Return [x, y] of the center of cell containing provided text 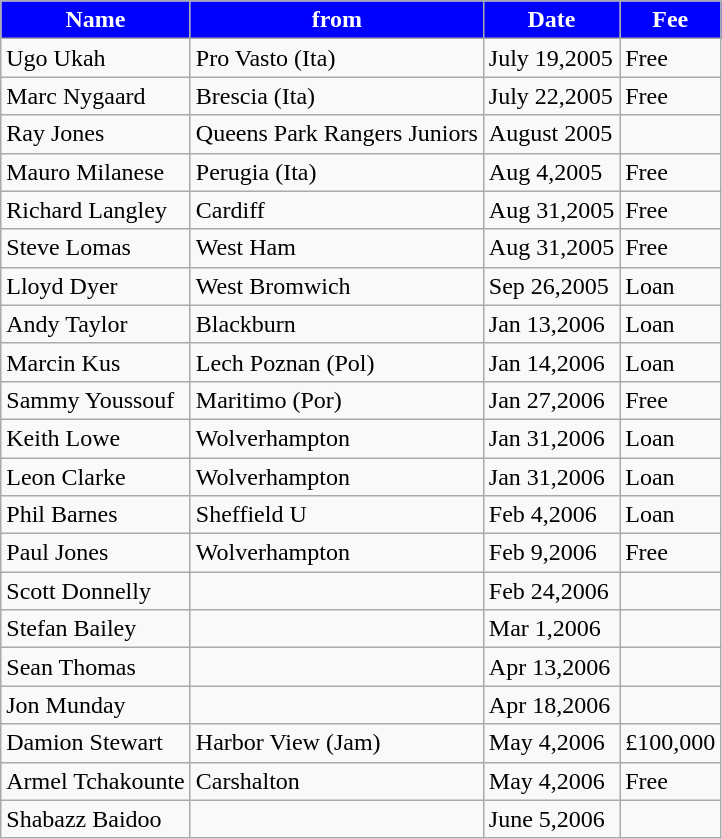
Harbor View (Jam) [336, 743]
£100,000 [670, 743]
Queens Park Rangers Juniors [336, 134]
Jan 14,2006 [551, 362]
West Bromwich [336, 286]
Shabazz Baidoo [96, 819]
Perugia (Ita) [336, 172]
Richard Langley [96, 210]
Leon Clarke [96, 477]
Jan 27,2006 [551, 400]
West Ham [336, 248]
Jon Munday [96, 705]
from [336, 20]
Apr 13,2006 [551, 667]
Carshalton [336, 781]
Keith Lowe [96, 438]
Date [551, 20]
Name [96, 20]
Sean Thomas [96, 667]
Steve Lomas [96, 248]
Ugo Ukah [96, 58]
Sheffield U [336, 515]
Pro Vasto (Ita) [336, 58]
July 19,2005 [551, 58]
Fee [670, 20]
June 5,2006 [551, 819]
Phil Barnes [96, 515]
Feb 4,2006 [551, 515]
Feb 9,2006 [551, 553]
Armel Tchakounte [96, 781]
Scott Donnelly [96, 591]
Paul Jones [96, 553]
Cardiff [336, 210]
Lech Poznan (Pol) [336, 362]
Blackburn [336, 324]
Ray Jones [96, 134]
Maritimo (Por) [336, 400]
Sep 26,2005 [551, 286]
Aug 4,2005 [551, 172]
Marc Nygaard [96, 96]
Mar 1,2006 [551, 629]
Mauro Milanese [96, 172]
July 22,2005 [551, 96]
Andy Taylor [96, 324]
August 2005 [551, 134]
Lloyd Dyer [96, 286]
Apr 18,2006 [551, 705]
Sammy Youssouf [96, 400]
Jan 13,2006 [551, 324]
Damion Stewart [96, 743]
Brescia (Ita) [336, 96]
Feb 24,2006 [551, 591]
Marcin Kus [96, 362]
Stefan Bailey [96, 629]
